Return (X, Y) of the center of cell containing provided text 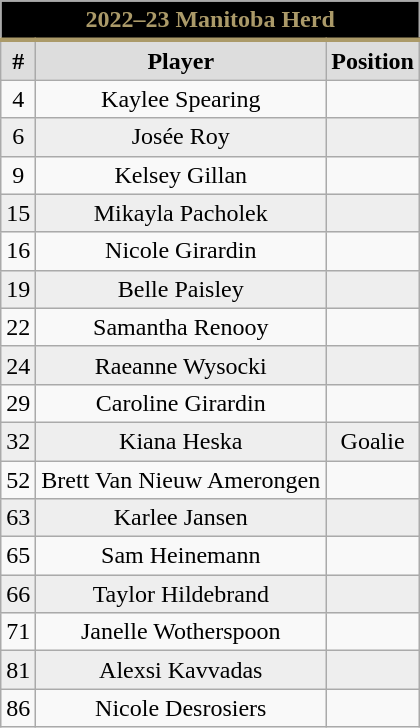
22 (18, 327)
81 (18, 670)
86 (18, 708)
19 (18, 289)
Goalie (373, 441)
24 (18, 365)
Brett Van Nieuw Amerongen (181, 479)
52 (18, 479)
71 (18, 632)
Janelle Wotherspoon (181, 632)
29 (18, 403)
Kaylee Spearing (181, 99)
Taylor Hildebrand (181, 594)
Raeanne Wysocki (181, 365)
63 (18, 518)
Samantha Renooy (181, 327)
Nicole Girardin (181, 251)
32 (18, 441)
15 (18, 213)
Kelsey Gillan (181, 175)
Belle Paisley (181, 289)
66 (18, 594)
Caroline Girardin (181, 403)
4 (18, 99)
Player (181, 60)
Karlee Jansen (181, 518)
9 (18, 175)
16 (18, 251)
Alexsi Kavvadas (181, 670)
Mikayla Pacholek (181, 213)
Kiana Heska (181, 441)
65 (18, 556)
Position (373, 60)
Josée Roy (181, 137)
Nicole Desrosiers (181, 708)
6 (18, 137)
Sam Heinemann (181, 556)
# (18, 60)
2022–23 Manitoba Herd (210, 21)
